From the cell containing the given text, extract its center point as (X, Y) coordinate. 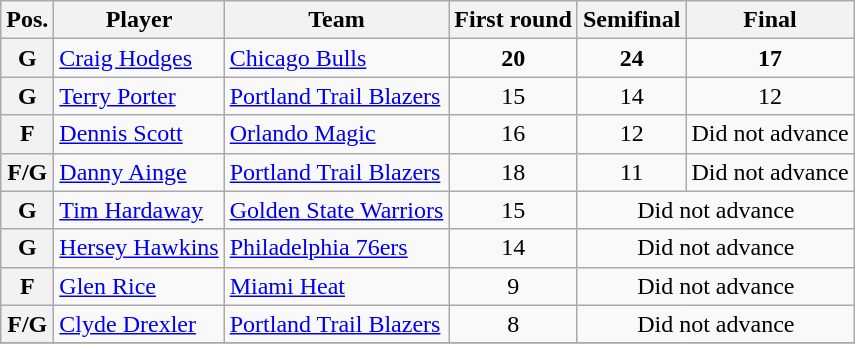
Player (139, 20)
Miami Heat (336, 286)
11 (631, 172)
Craig Hodges (139, 58)
Terry Porter (139, 96)
Final (770, 20)
Hersey Hawkins (139, 248)
Tim Hardaway (139, 210)
Semifinal (631, 20)
24 (631, 58)
Clyde Drexler (139, 324)
Golden State Warriors (336, 210)
18 (514, 172)
8 (514, 324)
9 (514, 286)
Dennis Scott (139, 134)
Philadelphia 76ers (336, 248)
16 (514, 134)
Danny Ainge (139, 172)
Team (336, 20)
Pos. (28, 20)
17 (770, 58)
Chicago Bulls (336, 58)
20 (514, 58)
Orlando Magic (336, 134)
Glen Rice (139, 286)
First round (514, 20)
